Pinpoint the cell where the given text exists, returning its [x, y] midpoint coordinate. 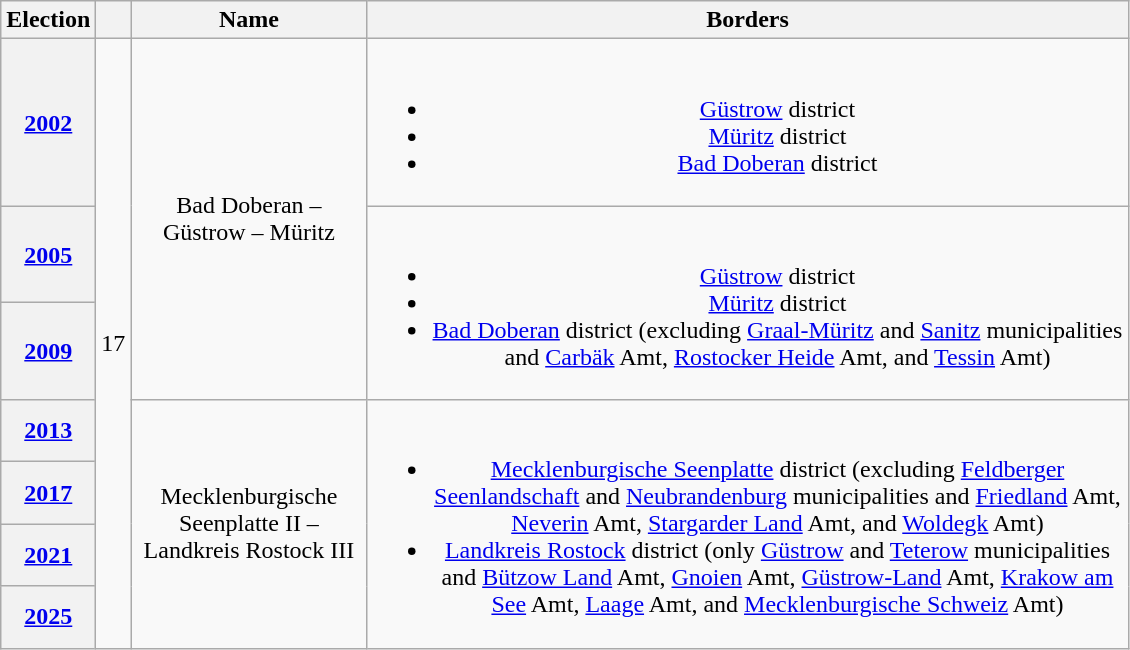
2013 [48, 431]
2002 [48, 122]
2021 [48, 555]
2017 [48, 493]
Name [249, 20]
2009 [48, 352]
17 [114, 344]
Borders [748, 20]
Election [48, 20]
Mecklenburgische Seenplatte II – Landkreis Rostock III [249, 524]
2005 [48, 254]
Bad Doberan – Güstrow – Müritz [249, 220]
Güstrow districtMüritz districtBad Doberan district [748, 122]
2025 [48, 617]
